Pinpoint the cell where the given text exists, returning its (X, Y) midpoint coordinate. 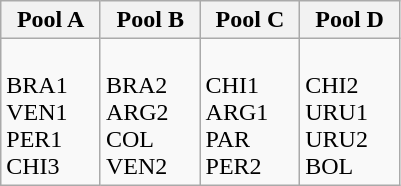
Pool C (250, 20)
Pool A (51, 20)
BRA1 VEN1 PER1 CHI3 (51, 112)
BRA2 ARG2 COL VEN2 (150, 112)
Pool D (350, 20)
CHI1 ARG1 PAR PER2 (250, 112)
CHI2 URU1 URU2 BOL (350, 112)
Pool B (150, 20)
